Return (x, y) of the center of cell containing provided text 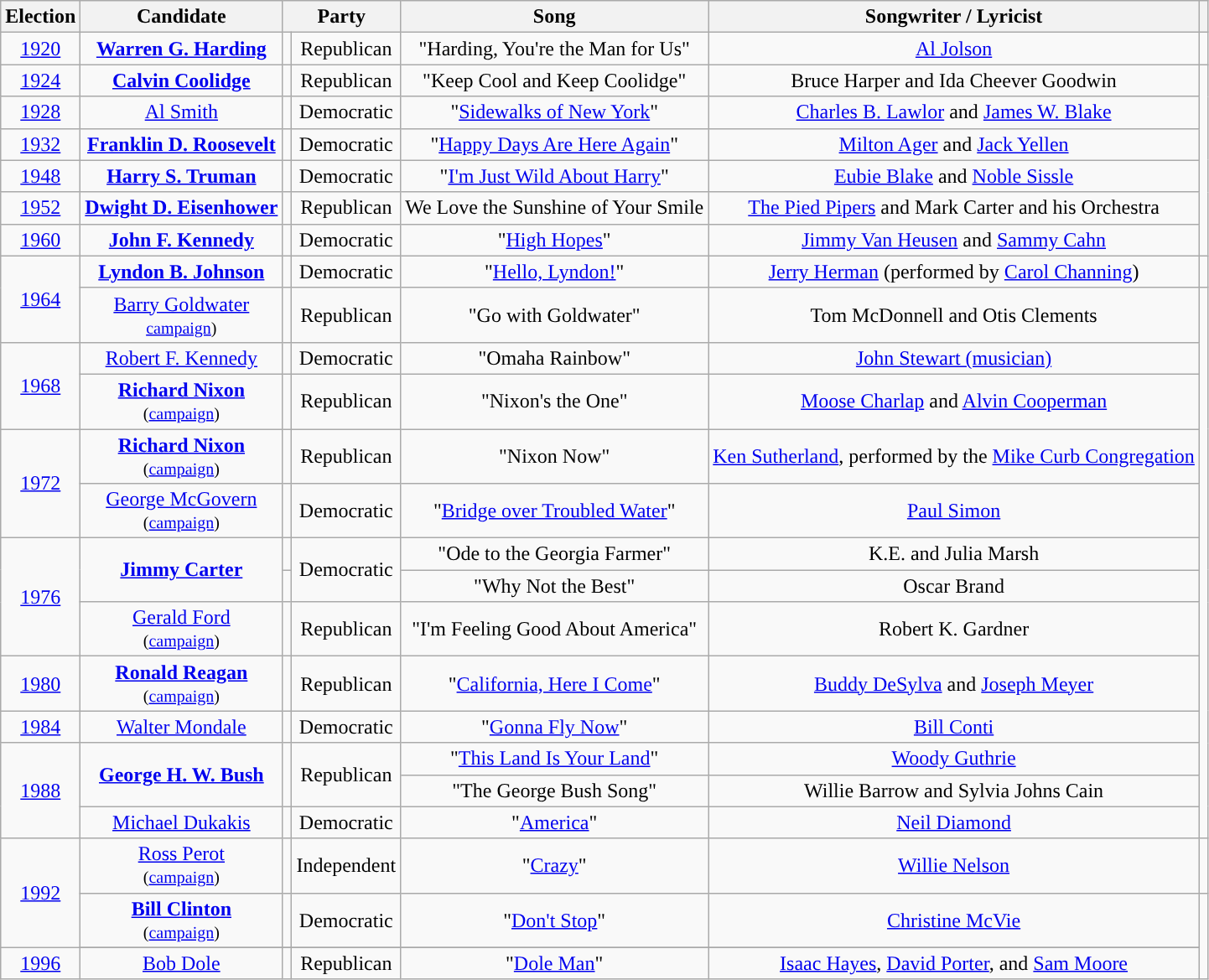
"Nixon's the One" (555, 401)
Song (555, 17)
"California, Here I Come" (555, 684)
"Bridge over Troubled Water" (555, 511)
Calvin Coolidge (181, 80)
1924 (40, 80)
1964 (40, 298)
Isaac Hayes, David Porter, and Sam Moore (954, 963)
Bruce Harper and Ida Cheever Goodwin (954, 80)
Warren G. Harding (181, 49)
Harry S. Truman (181, 176)
John Stewart (musician) (954, 358)
Al Smith (181, 112)
Woody Guthrie (954, 759)
"Nixon Now" (555, 456)
"Harding, You're the Man for Us" (555, 49)
"Happy Days Are Here Again" (555, 144)
Paul Simon (954, 511)
Jerry Herman (performed by Carol Channing) (954, 272)
Charles B. Lawlor and James W. Blake (954, 112)
Walter Mondale (181, 727)
Bob Dole (181, 963)
Dwight D. Eisenhower (181, 208)
"Don't Stop" (555, 920)
Al Jolson (954, 49)
"Sidewalks of New York" (555, 112)
Oscar Brand (954, 586)
"Crazy" (555, 865)
1968 (40, 386)
Robert F. Kennedy (181, 358)
"I'm Just Wild About Harry" (555, 176)
Willie Nelson (954, 865)
1972 (40, 484)
1976 (40, 597)
Jimmy Van Heusen and Sammy Cahn (954, 240)
Independent (346, 865)
"Why Not the Best" (555, 586)
1996 (40, 963)
Moose Charlap and Alvin Cooperman (954, 401)
1980 (40, 684)
Songwriter / Lyricist (954, 17)
Gerald Ford(campaign) (181, 629)
Barry Goldwater campaign) (181, 315)
Bill Clinton(campaign) (181, 920)
"The George Bush Song" (555, 791)
1988 (40, 791)
"I'm Feeling Good About America" (555, 629)
"Ode to the Georgia Farmer" (555, 554)
"Gonna Fly Now" (555, 727)
"This Land Is Your Land" (555, 759)
Tom McDonnell and Otis Clements (954, 315)
"Hello, Lyndon!" (555, 272)
Franklin D. Roosevelt (181, 144)
Bill Conti (954, 727)
Party (342, 17)
Jimmy Carter (181, 570)
K.E. and Julia Marsh (954, 554)
"America" (555, 822)
John F. Kennedy (181, 240)
1960 (40, 240)
The Pied Pipers and Mark Carter and his Orchestra (954, 208)
George H. W. Bush (181, 775)
1932 (40, 144)
1984 (40, 727)
Robert K. Gardner (954, 629)
Eubie Blake and Noble Sissle (954, 176)
Ronald Reagan(campaign) (181, 684)
Michael Dukakis (181, 822)
George McGovern (campaign) (181, 511)
Lyndon B. Johnson (181, 272)
Candidate (181, 17)
Buddy DeSylva and Joseph Meyer (954, 684)
1948 (40, 176)
Christine McVie (954, 920)
1920 (40, 49)
"Go with Goldwater" (555, 315)
"Dole Man" (555, 963)
"High Hopes" (555, 240)
Milton Ager and Jack Yellen (954, 144)
We Love the Sunshine of Your Smile (555, 208)
"Keep Cool and Keep Coolidge" (555, 80)
1952 (40, 208)
Willie Barrow and Sylvia Johns Cain (954, 791)
Ross Perot (campaign) (181, 865)
1928 (40, 112)
Neil Diamond (954, 822)
Election (40, 17)
Ken Sutherland, performed by the Mike Curb Congregation (954, 456)
1992 (40, 893)
"Omaha Rainbow" (555, 358)
